From the cell containing the given text, extract its center point as [x, y] coordinate. 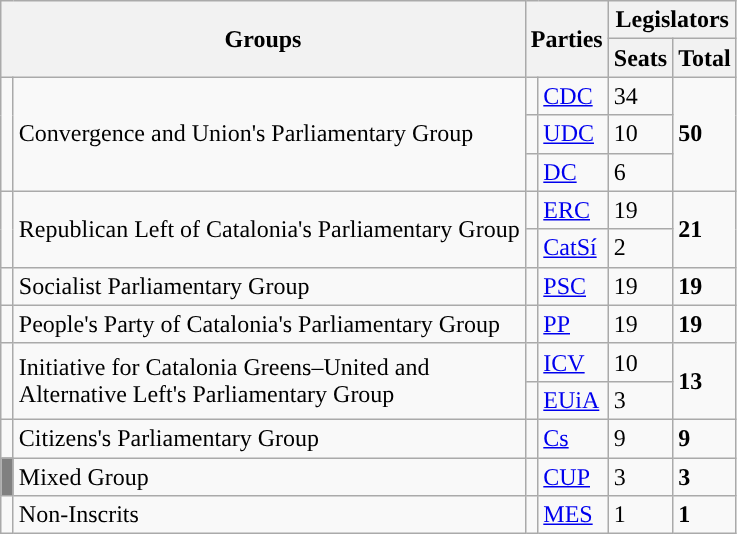
EUiA [573, 400]
PSC [573, 286]
Non-Inscrits [269, 515]
CUP [573, 477]
Total [705, 58]
CDC [573, 96]
Parties [566, 39]
Mixed Group [269, 477]
Legislators [672, 20]
MES [573, 515]
ERC [573, 210]
Cs [573, 438]
Seats [640, 58]
Socialist Parliamentary Group [269, 286]
ICV [573, 362]
34 [640, 96]
PP [573, 324]
UDC [573, 134]
DC [573, 172]
6 [640, 172]
People's Party of Catalonia's Parliamentary Group [269, 324]
13 [705, 381]
Citizens's Parliamentary Group [269, 438]
50 [705, 134]
Initiative for Catalonia Greens–United andAlternative Left's Parliamentary Group [269, 381]
21 [705, 229]
Republican Left of Catalonia's Parliamentary Group [269, 229]
Groups [263, 39]
CatSí [573, 248]
2 [640, 248]
Convergence and Union's Parliamentary Group [269, 134]
